Output the [X, Y] coordinate of the center of the cell containing the given text.  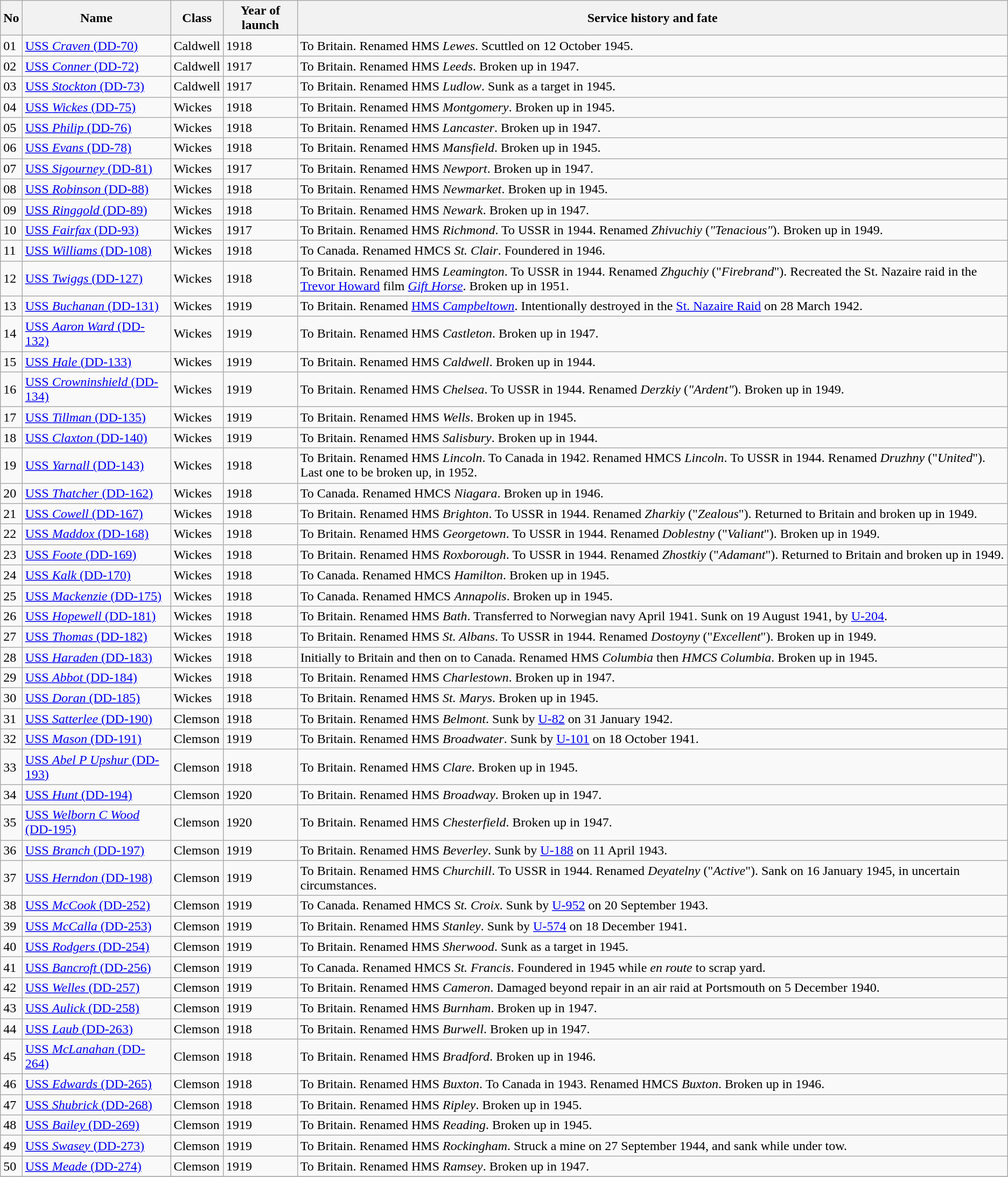
21 [11, 514]
USS Twiggs (DD-127) [96, 278]
To Britain. Renamed HMS Mansfield. Broken up in 1945. [653, 148]
42 [11, 987]
USS Thomas (DD-182) [96, 636]
USS Foote (DD-169) [96, 555]
To Britain. Renamed HMS Rockingham. Struck a mine on 27 September 1944, and sank while under tow. [653, 1146]
18 [11, 438]
USS Sigourney (DD-81) [96, 169]
To Britain. Renamed HMS Ripley. Broken up in 1945. [653, 1105]
To Britain. Renamed HMS Cameron. Damaged beyond repair in an air raid at Portsmouth on 5 December 1940. [653, 987]
USS Abel P Upshur (DD-193) [96, 767]
34 [11, 795]
19 [11, 465]
23 [11, 555]
USS Welborn C Wood (DD-195) [96, 823]
39 [11, 926]
To Britain. Renamed HMS Wells. Broken up in 1945. [653, 417]
To Britain. Renamed HMS Ludlow. Sunk as a target in 1945. [653, 87]
29 [11, 678]
To Canada. Renamed HMCS St. Clair. Foundered in 1946. [653, 250]
08 [11, 189]
USS Yarnall (DD-143) [96, 465]
27 [11, 636]
To Canada. Renamed HMCS Hamilton. Broken up in 1945. [653, 575]
USS Mackenzie (DD-175) [96, 595]
To Britain. Renamed HMS Richmond. To USSR in 1944. Renamed Zhivuchiy ("Tenacious"). Broken up in 1949. [653, 230]
04 [11, 107]
To Britain. Renamed HMS Castleton. Broken up in 1947. [653, 334]
USS Herndon (DD-198) [96, 878]
USS Ringgold (DD-89) [96, 209]
USS Branch (DD-197) [96, 850]
15 [11, 362]
To Britain. Renamed HMS Bath. Transferred to Norwegian navy April 1941. Sunk on 19 August 1941, by U-204. [653, 616]
To Canada. Renamed HMCS Niagara. Broken up in 1946. [653, 493]
37 [11, 878]
46 [11, 1084]
17 [11, 417]
03 [11, 87]
32 [11, 739]
To Britain. Renamed HMS Broadwater. Sunk by U-101 on 18 October 1941. [653, 739]
USS Bancroft (DD-256) [96, 967]
To Britain. Renamed HMS Sherwood. Sunk as a target in 1945. [653, 947]
35 [11, 823]
Class [197, 18]
To Canada. Renamed HMCS St. Francis. Foundered in 1945 while en route to scrap yard. [653, 967]
To Britain. Renamed HMS Stanley. Sunk by U-574 on 18 December 1941. [653, 926]
USS Philip (DD-76) [96, 128]
To Britain. Renamed HMS Lancaster. Broken up in 1947. [653, 128]
USS Haraden (DD-183) [96, 657]
USS Evans (DD-78) [96, 148]
30 [11, 698]
USS Abbot (DD-184) [96, 678]
To Britain. Renamed HMS Broadway. Broken up in 1947. [653, 795]
To Britain. Renamed HMS St. Albans. To USSR in 1944. Renamed Dostoyny ("Excellent"). Broken up in 1949. [653, 636]
USS Aaron Ward (DD-132) [96, 334]
20 [11, 493]
USS Swasey (DD-273) [96, 1146]
33 [11, 767]
USS Claxton (DD-140) [96, 438]
09 [11, 209]
USS Craven (DD-70) [96, 46]
USS Edwards (DD-265) [96, 1084]
22 [11, 534]
36 [11, 850]
07 [11, 169]
USS Robinson (DD-88) [96, 189]
02 [11, 66]
To Britain. Renamed HMS Roxborough. To USSR in 1944. Renamed Zhostkiy ("Adamant"). Returned to Britain and broken up in 1949. [653, 555]
USS Tillman (DD-135) [96, 417]
To Britain. Renamed HMS Montgomery. Broken up in 1945. [653, 107]
Year of launch [261, 18]
11 [11, 250]
10 [11, 230]
USS Hopewell (DD-181) [96, 616]
26 [11, 616]
To Britain. Renamed HMS St. Marys. Broken up in 1945. [653, 698]
USS Shubrick (DD-268) [96, 1105]
41 [11, 967]
48 [11, 1125]
To Britain. Renamed HMS Newmarket. Broken up in 1945. [653, 189]
To Britain. Renamed HMS Bradford. Broken up in 1946. [653, 1056]
45 [11, 1056]
USS Meade (DD-274) [96, 1166]
40 [11, 947]
USS McCook (DD-252) [96, 906]
No [11, 18]
USS Rodgers (DD-254) [96, 947]
USS Crowninshield (DD-134) [96, 390]
To Britain. Renamed HMS Newport. Broken up in 1947. [653, 169]
To Canada. Renamed HMCS Annapolis. Broken up in 1945. [653, 595]
31 [11, 719]
To Britain. Renamed HMS Salisbury. Broken up in 1944. [653, 438]
USS McCalla (DD-253) [96, 926]
USS Mason (DD-191) [96, 739]
49 [11, 1146]
To Britain. Renamed HMS Buxton. To Canada in 1943. Renamed HMCS Buxton. Broken up in 1946. [653, 1084]
To Britain. Renamed HMS Churchill. To USSR in 1944. Renamed Deyatelny ("Active"). Sank on 16 January 1945, in uncertain circumstances. [653, 878]
05 [11, 128]
28 [11, 657]
Service history and fate [653, 18]
To Britain. Renamed HMS Newark. Broken up in 1947. [653, 209]
USS Cowell (DD-167) [96, 514]
25 [11, 595]
24 [11, 575]
USS Bailey (DD-269) [96, 1125]
To Britain. Renamed HMS Chelsea. To USSR in 1944. Renamed Derzkiy ("Ardent"). Broken up in 1949. [653, 390]
USS McLanahan (DD-264) [96, 1056]
To Britain. Renamed HMS Ramsey. Broken up in 1947. [653, 1166]
USS Satterlee (DD-190) [96, 719]
To Britain. Renamed HMS Beverley. Sunk by U-188 on 11 April 1943. [653, 850]
USS Welles (DD-257) [96, 987]
To Britain. Renamed HMS Chesterfield. Broken up in 1947. [653, 823]
47 [11, 1105]
To Britain. Renamed HMS Burwell. Broken up in 1947. [653, 1029]
To Britain. Renamed HMS Charlestown. Broken up in 1947. [653, 678]
USS Stockton (DD-73) [96, 87]
43 [11, 1008]
Name [96, 18]
USS Maddox (DD-168) [96, 534]
USS Conner (DD-72) [96, 66]
USS Hunt (DD-194) [96, 795]
USS Williams (DD-108) [96, 250]
50 [11, 1166]
To Britain. Renamed HMS Campbeltown. Intentionally destroyed in the St. Nazaire Raid on 28 March 1942. [653, 306]
USS Fairfax (DD-93) [96, 230]
Initially to Britain and then on to Canada. Renamed HMS Columbia then HMCS Columbia. Broken up in 1945. [653, 657]
01 [11, 46]
To Britain. Renamed HMS Brighton. To USSR in 1944. Renamed Zharkiy ("Zealous"). Returned to Britain and broken up in 1949. [653, 514]
USS Aulick (DD-258) [96, 1008]
To Britain. Renamed HMS Leeds. Broken up in 1947. [653, 66]
USS Hale (DD-133) [96, 362]
38 [11, 906]
To Britain. Renamed HMS Reading. Broken up in 1945. [653, 1125]
To Britain. Renamed HMS Burnham. Broken up in 1947. [653, 1008]
14 [11, 334]
USS Wickes (DD-75) [96, 107]
USS Doran (DD-185) [96, 698]
To Britain. Renamed HMS Caldwell. Broken up in 1944. [653, 362]
USS Kalk (DD-170) [96, 575]
To Britain. Renamed HMS Belmont. Sunk by U-82 on 31 January 1942. [653, 719]
To Britain. Renamed HMS Lewes. Scuttled on 12 October 1945. [653, 46]
06 [11, 148]
USS Thatcher (DD-162) [96, 493]
16 [11, 390]
To Britain. Renamed HMS Georgetown. To USSR in 1944. Renamed Doblestny ("Valiant"). Broken up in 1949. [653, 534]
USS Buchanan (DD-131) [96, 306]
13 [11, 306]
44 [11, 1029]
To Canada. Renamed HMCS St. Croix. Sunk by U-952 on 20 September 1943. [653, 906]
12 [11, 278]
To Britain. Renamed HMS Clare. Broken up in 1945. [653, 767]
USS Laub (DD-263) [96, 1029]
